Locate the cell with the specified text and output its (X, Y) center coordinate. 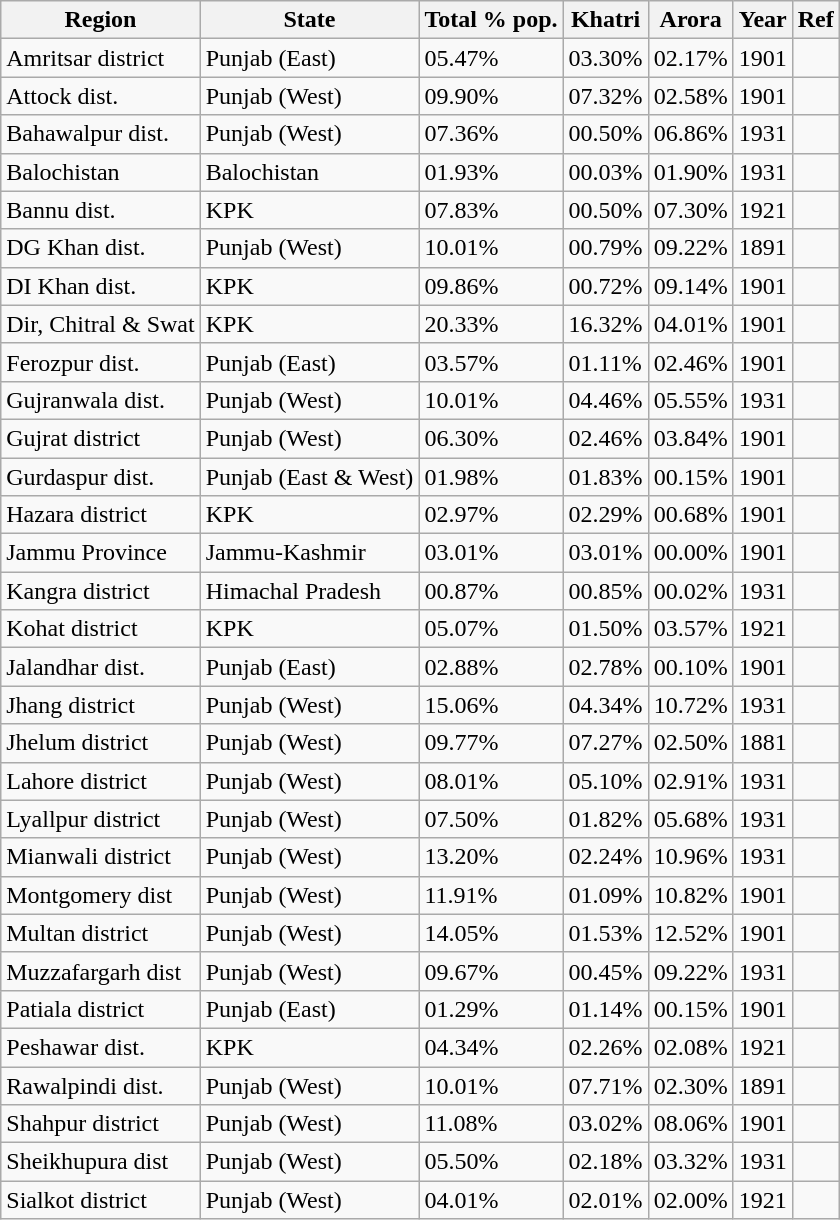
01.50% (606, 629)
02.29% (606, 515)
01.11% (606, 362)
1881 (762, 743)
Montgomery dist (100, 895)
00.72% (606, 286)
05.55% (690, 400)
Jammu Province (100, 553)
Punjab (East & West) (310, 477)
Year (762, 20)
07.83% (491, 210)
02.01% (606, 1200)
Gujranwala dist. (100, 400)
Kohat district (100, 629)
11.91% (491, 895)
01.29% (491, 1009)
Gujrat district (100, 438)
Jalandhar dist. (100, 667)
05.50% (491, 1162)
Multan district (100, 933)
01.53% (606, 933)
00.87% (491, 591)
Khatri (606, 20)
Kangra district (100, 591)
Mianwali district (100, 857)
00.03% (606, 172)
07.30% (690, 210)
02.88% (491, 667)
00.02% (690, 591)
10.82% (690, 895)
20.33% (491, 324)
10.72% (690, 705)
02.58% (690, 96)
Shahpur district (100, 1124)
01.82% (606, 819)
07.32% (606, 96)
03.84% (690, 438)
07.71% (606, 1085)
07.36% (491, 134)
00.68% (690, 515)
08.01% (491, 781)
02.50% (690, 743)
Sheikhupura dist (100, 1162)
Sialkot district (100, 1200)
02.30% (690, 1085)
03.02% (606, 1124)
Total % pop. (491, 20)
DI Khan dist. (100, 286)
09.90% (491, 96)
05.47% (491, 58)
02.78% (606, 667)
01.83% (606, 477)
Muzzafargarh dist (100, 971)
02.17% (690, 58)
Himachal Pradesh (310, 591)
01.93% (491, 172)
State (310, 20)
Hazara district (100, 515)
00.45% (606, 971)
02.97% (491, 515)
Bahawalpur dist. (100, 134)
02.91% (690, 781)
13.20% (491, 857)
Rawalpindi dist. (100, 1085)
09.67% (491, 971)
02.26% (606, 1047)
11.08% (491, 1124)
09.14% (690, 286)
Attock dist. (100, 96)
01.09% (606, 895)
Lyallpur district (100, 819)
Ferozpur dist. (100, 362)
05.68% (690, 819)
06.30% (491, 438)
Jammu-Kashmir (310, 553)
05.07% (491, 629)
09.77% (491, 743)
04.46% (606, 400)
Amritsar district (100, 58)
05.10% (606, 781)
16.32% (606, 324)
Patiala district (100, 1009)
00.00% (690, 553)
Jhang district (100, 705)
Jhelum district (100, 743)
Ref (816, 20)
DG Khan dist. (100, 248)
Arora (690, 20)
06.86% (690, 134)
Lahore district (100, 781)
01.90% (690, 172)
01.14% (606, 1009)
14.05% (491, 933)
Bannu dist. (100, 210)
02.24% (606, 857)
00.85% (606, 591)
02.18% (606, 1162)
02.08% (690, 1047)
Gurdaspur dist. (100, 477)
15.06% (491, 705)
12.52% (690, 933)
08.06% (690, 1124)
03.30% (606, 58)
02.00% (690, 1200)
07.27% (606, 743)
10.96% (690, 857)
09.86% (491, 286)
01.98% (491, 477)
03.32% (690, 1162)
07.50% (491, 819)
00.79% (606, 248)
Dir, Chitral & Swat (100, 324)
Peshawar dist. (100, 1047)
00.10% (690, 667)
Region (100, 20)
